Pinpoint the cell where the given text exists, returning its [x, y] midpoint coordinate. 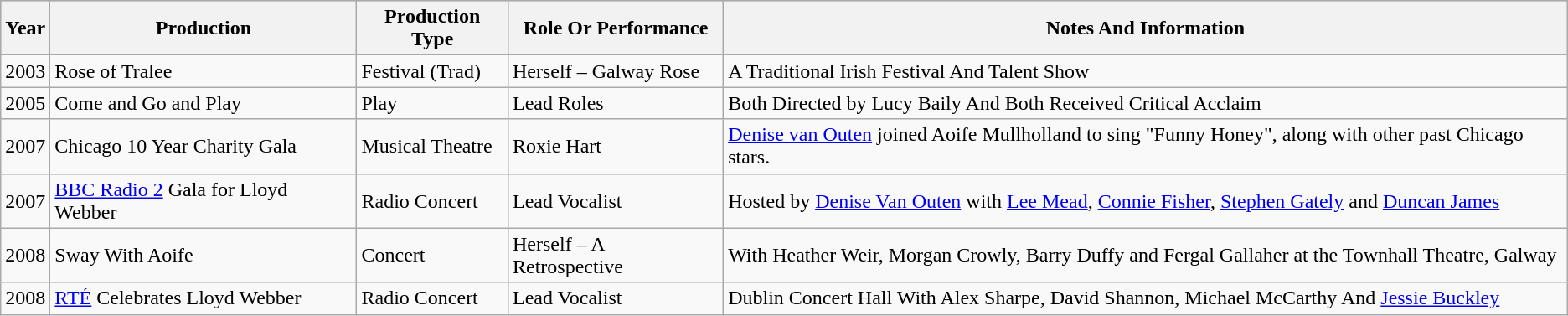
Roxie Hart [615, 146]
Concert [432, 255]
2005 [25, 103]
Denise van Outen joined Aoife Mullholland to sing "Funny Honey", along with other past Chicago stars. [1146, 146]
Production [204, 28]
With Heather Weir, Morgan Crowly, Barry Duffy and Fergal Gallaher at the Townhall Theatre, Galway [1146, 255]
Festival (Trad) [432, 71]
BBC Radio 2 Gala for Lloyd Webber [204, 201]
Sway With Aoife [204, 255]
Play [432, 103]
2003 [25, 71]
Rose of Tralee [204, 71]
Year [25, 28]
Notes And Information [1146, 28]
Hosted by Denise Van Outen with Lee Mead, Connie Fisher, Stephen Gately and Duncan James [1146, 201]
Musical Theatre [432, 146]
A Traditional Irish Festival And Talent Show [1146, 71]
Come and Go and Play [204, 103]
Herself – A Retrospective [615, 255]
Herself – Galway Rose [615, 71]
Production Type [432, 28]
Lead Roles [615, 103]
Dublin Concert Hall With Alex Sharpe, David Shannon, Michael McCarthy And Jessie Buckley [1146, 298]
Both Directed by Lucy Baily And Both Received Critical Acclaim [1146, 103]
RTÉ Celebrates Lloyd Webber [204, 298]
Role Or Performance [615, 28]
Chicago 10 Year Charity Gala [204, 146]
